From the cell containing the given text, extract its center point as (X, Y) coordinate. 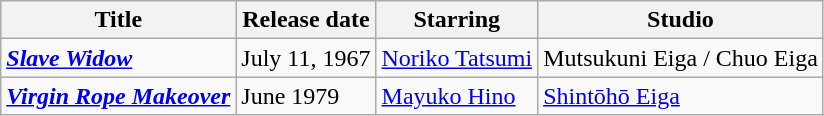
Title (118, 20)
June 1979 (306, 96)
Shintōhō Eiga (681, 96)
Mutsukuni Eiga / Chuo Eiga (681, 58)
Slave Widow (118, 58)
Starring (457, 20)
Studio (681, 20)
July 11, 1967 (306, 58)
Noriko Tatsumi (457, 58)
Release date (306, 20)
Virgin Rope Makeover (118, 96)
Mayuko Hino (457, 96)
